Determine the [x, y] coordinate at the center of the cell enclosing the given text.  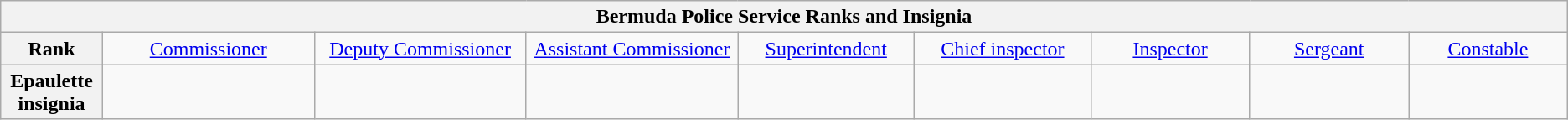
Sergeant [1329, 49]
Commissioner [208, 49]
Chief inspector [1003, 49]
Constable [1488, 49]
Rank [52, 49]
Deputy Commissioner [420, 49]
Inspector [1170, 49]
Bermuda Police Service Ranks and Insignia [784, 17]
Assistant Commissioner [632, 49]
Epaulette insignia [52, 92]
Superintendent [826, 49]
